Identify which cell holds the provided text, then report its (X, Y) central coordinate. 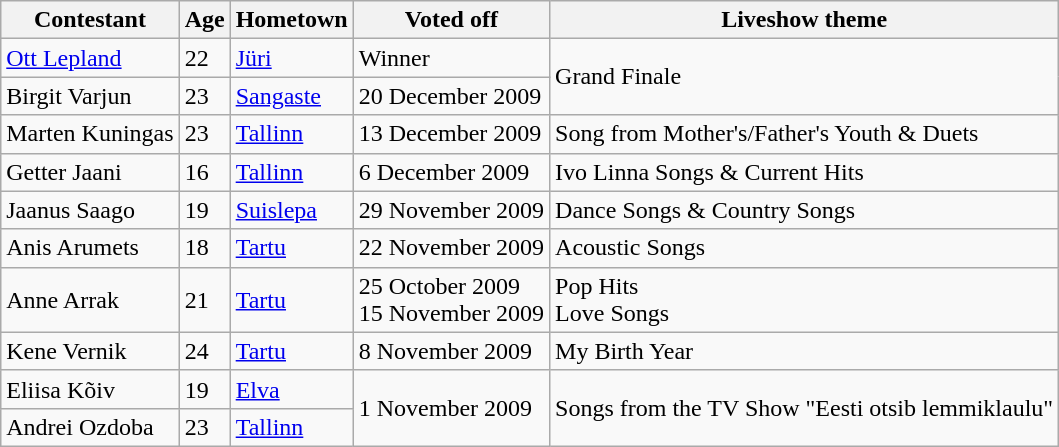
Kene Vernik (90, 351)
Winner (451, 58)
Age (204, 20)
24 (204, 351)
Ott Lepland (90, 58)
6 December 2009 (451, 172)
1 November 2009 (451, 408)
Songs from the TV Show "Eesti otsib lemmiklaulu" (804, 408)
Andrei Ozdoba (90, 427)
21 (204, 300)
13 December 2009 (451, 134)
My Birth Year (804, 351)
Grand Finale (804, 77)
18 (204, 248)
Dance Songs & Country Songs (804, 210)
25 October 200915 November 2009 (451, 300)
Jaanus Saago (90, 210)
Getter Jaani (90, 172)
Eliisa Kõiv (90, 389)
Elva (292, 389)
22 November 2009 (451, 248)
8 November 2009 (451, 351)
Liveshow theme (804, 20)
Voted off (451, 20)
16 (204, 172)
Anne Arrak (90, 300)
Suislepa (292, 210)
Pop HitsLove Songs (804, 300)
Ivo Linna Songs & Current Hits (804, 172)
22 (204, 58)
20 December 2009 (451, 96)
Hometown (292, 20)
Birgit Varjun (90, 96)
Anis Arumets (90, 248)
Acoustic Songs (804, 248)
Song from Mother's/Father's Youth & Duets (804, 134)
29 November 2009 (451, 210)
Sangaste (292, 96)
Jüri (292, 58)
Marten Kuningas (90, 134)
Contestant (90, 20)
